Detect which cell encompasses the target text, then output its (X, Y) center coordinate. 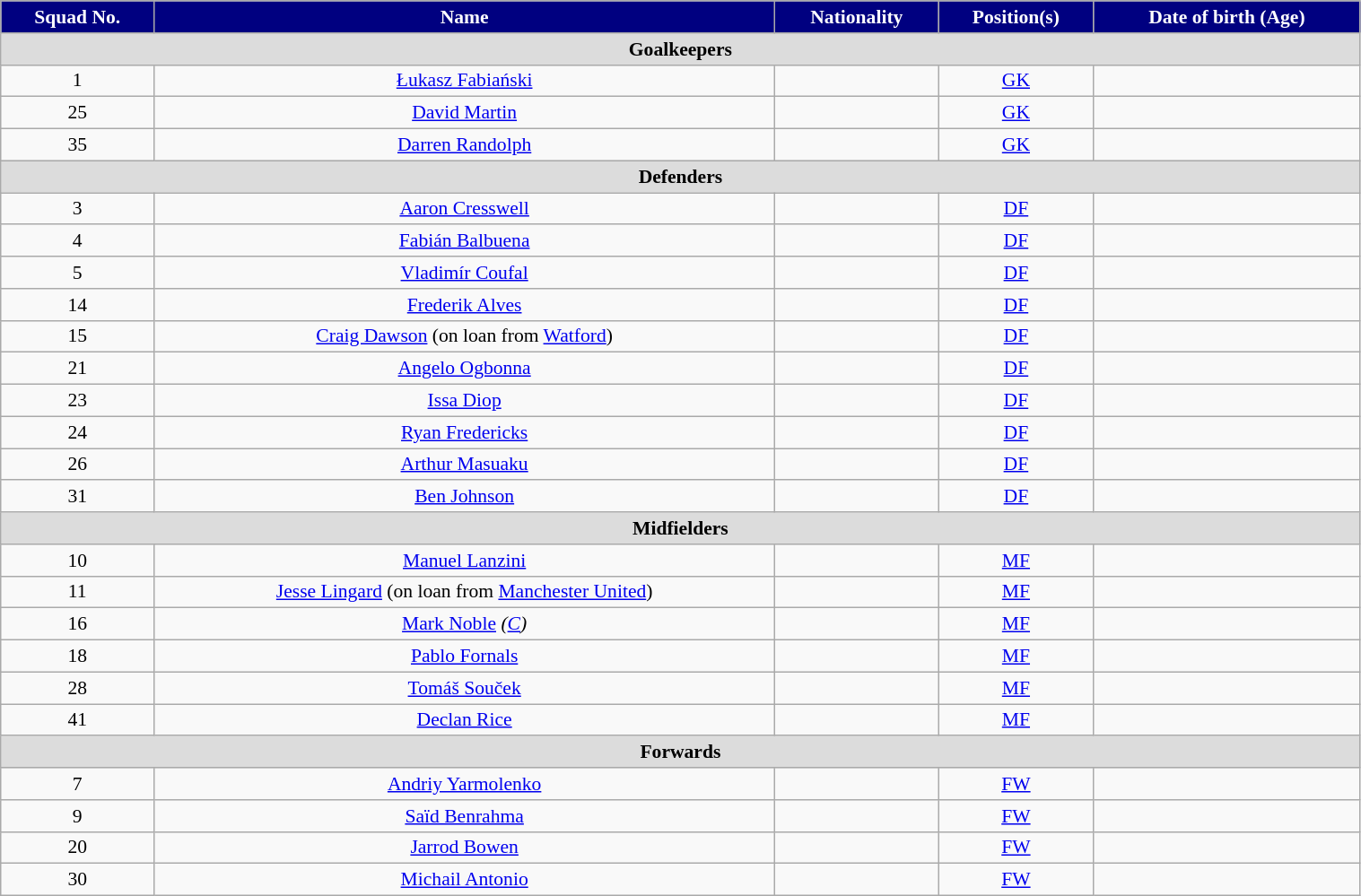
35 (77, 145)
9 (77, 816)
Forwards (680, 752)
Defenders (680, 177)
23 (77, 401)
Fabián Balbuena (465, 241)
28 (77, 688)
Goalkeepers (680, 49)
5 (77, 273)
Midfielders (680, 528)
Declan Rice (465, 720)
Michail Antonio (465, 880)
25 (77, 113)
Ryan Fredericks (465, 432)
16 (77, 624)
Jesse Lingard (on loan from Manchester United) (465, 592)
David Martin (465, 113)
Position(s) (1016, 17)
Name (465, 17)
7 (77, 784)
1 (77, 81)
14 (77, 305)
15 (77, 336)
4 (77, 241)
30 (77, 880)
Mark Noble (C) (465, 624)
Tomáš Souček (465, 688)
Łukasz Fabiański (465, 81)
3 (77, 209)
Craig Dawson (on loan from Watford) (465, 336)
24 (77, 432)
Nationality (857, 17)
10 (77, 561)
Angelo Ogbonna (465, 369)
31 (77, 497)
26 (77, 465)
Darren Randolph (465, 145)
20 (77, 848)
21 (77, 369)
Andriy Yarmolenko (465, 784)
18 (77, 657)
41 (77, 720)
Pablo Fornals (465, 657)
Frederik Alves (465, 305)
Manuel Lanzini (465, 561)
Vladimír Coufal (465, 273)
Aaron Cresswell (465, 209)
Issa Diop (465, 401)
11 (77, 592)
Jarrod Bowen (465, 848)
Date of birth (Age) (1227, 17)
Saïd Benrahma (465, 816)
Squad No. (77, 17)
Arthur Masuaku (465, 465)
Ben Johnson (465, 497)
